Return the (X, Y) coordinate for the center point of the cell that contains the specified text.  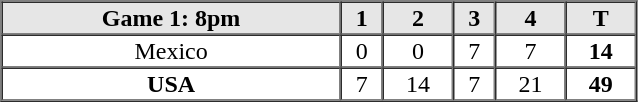
Game 1: 8pm (172, 18)
21 (530, 84)
2 (418, 18)
3 (474, 18)
T (601, 18)
4 (530, 18)
49 (601, 84)
1 (362, 18)
USA (172, 84)
Mexico (172, 50)
